Find where the given text appears and provide that cell's center as [X, Y] coordinate. 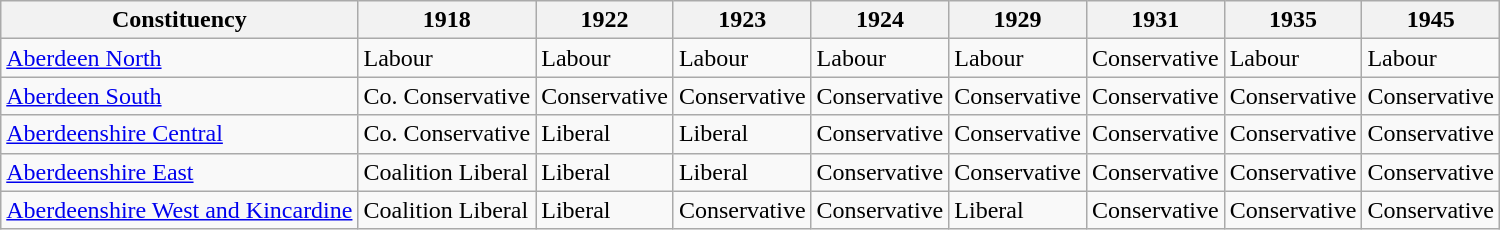
Constituency [180, 20]
1924 [880, 20]
Aberdeenshire Central [180, 134]
1945 [1431, 20]
1923 [742, 20]
Aberdeenshire West and Kincardine [180, 210]
1935 [1293, 20]
Aberdeenshire East [180, 172]
Aberdeen North [180, 58]
1918 [447, 20]
1922 [605, 20]
Aberdeen South [180, 96]
1931 [1155, 20]
1929 [1018, 20]
